Provide the (x, y) coordinate of the cell's center where the given text is located.  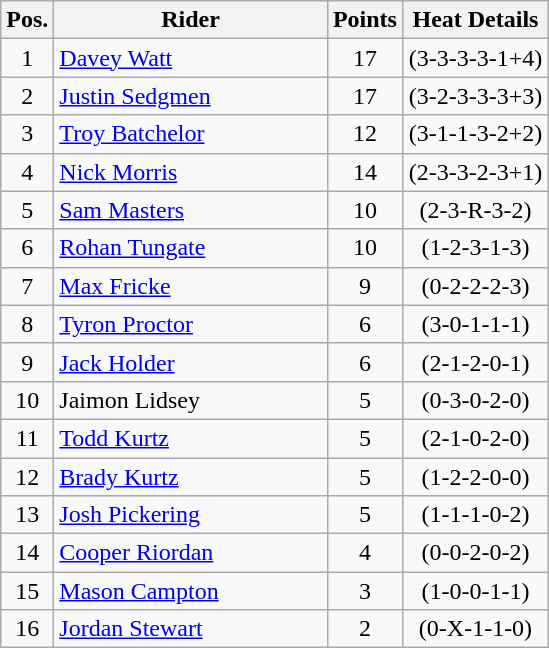
Nick Morris (191, 172)
Brady Kurtz (191, 477)
(1-0-0-1-1) (475, 591)
Davey Watt (191, 58)
Jack Holder (191, 362)
1 (28, 58)
Todd Kurtz (191, 438)
Cooper Riordan (191, 553)
7 (28, 286)
(1-2-2-0-0) (475, 477)
16 (28, 629)
(3-2-3-3-3+3) (475, 96)
Max Fricke (191, 286)
(1-1-1-0-2) (475, 515)
Points (364, 20)
(0-X-1-1-0) (475, 629)
(0-0-2-0-2) (475, 553)
(3-0-1-1-1) (475, 324)
Jordan Stewart (191, 629)
(2-1-2-0-1) (475, 362)
Pos. (28, 20)
Tyron Proctor (191, 324)
(3-1-1-3-2+2) (475, 134)
Mason Campton (191, 591)
8 (28, 324)
13 (28, 515)
15 (28, 591)
Jaimon Lidsey (191, 400)
(0-2-2-2-3) (475, 286)
(2-1-0-2-0) (475, 438)
(2-3-3-2-3+1) (475, 172)
Josh Pickering (191, 515)
Sam Masters (191, 210)
Heat Details (475, 20)
Rider (191, 20)
(2-3-R-3-2) (475, 210)
(3-3-3-3-1+4) (475, 58)
Troy Batchelor (191, 134)
Justin Sedgmen (191, 96)
(1-2-3-1-3) (475, 248)
11 (28, 438)
Rohan Tungate (191, 248)
(0-3-0-2-0) (475, 400)
